Output the (x, y) coordinate of the center of the cell containing the given text.  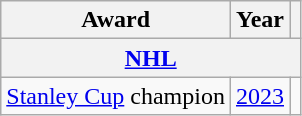
2023 (260, 96)
Award (116, 20)
Year (260, 20)
Stanley Cup champion (116, 96)
NHL (151, 58)
